Extract the (x, y) coordinate from the center of the cell holding the provided text.  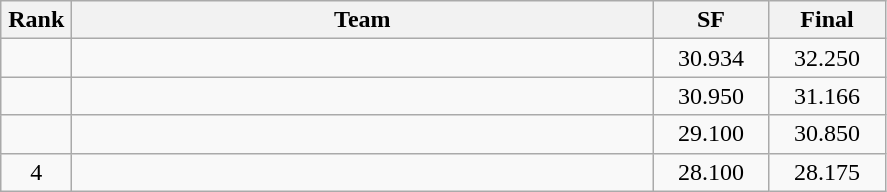
Rank (36, 20)
30.950 (711, 96)
SF (711, 20)
Final (827, 20)
4 (36, 172)
Team (362, 20)
28.175 (827, 172)
31.166 (827, 96)
32.250 (827, 58)
30.934 (711, 58)
29.100 (711, 134)
30.850 (827, 134)
28.100 (711, 172)
